Locate the cell with the specified text and output its [x, y] center coordinate. 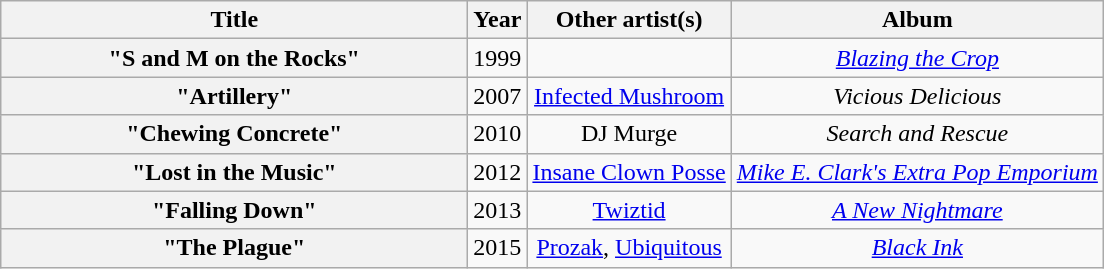
Twiztid [629, 210]
Search and Rescue [917, 134]
A New Nightmare [917, 210]
2007 [498, 96]
"The Plague" [234, 248]
"S and M on the Rocks" [234, 58]
DJ Murge [629, 134]
1999 [498, 58]
Prozak, Ubiquitous [629, 248]
Mike E. Clark's Extra Pop Emporium [917, 172]
2015 [498, 248]
Year [498, 20]
"Falling Down" [234, 210]
Blazing the Crop [917, 58]
Album [917, 20]
"Lost in the Music" [234, 172]
"Chewing Concrete" [234, 134]
Title [234, 20]
Black Ink [917, 248]
2012 [498, 172]
2010 [498, 134]
"Artillery" [234, 96]
Other artist(s) [629, 20]
Vicious Delicious [917, 96]
Infected Mushroom [629, 96]
Insane Clown Posse [629, 172]
2013 [498, 210]
